Capture the cell that displays the provided text and extract its (X, Y) central coordinate. 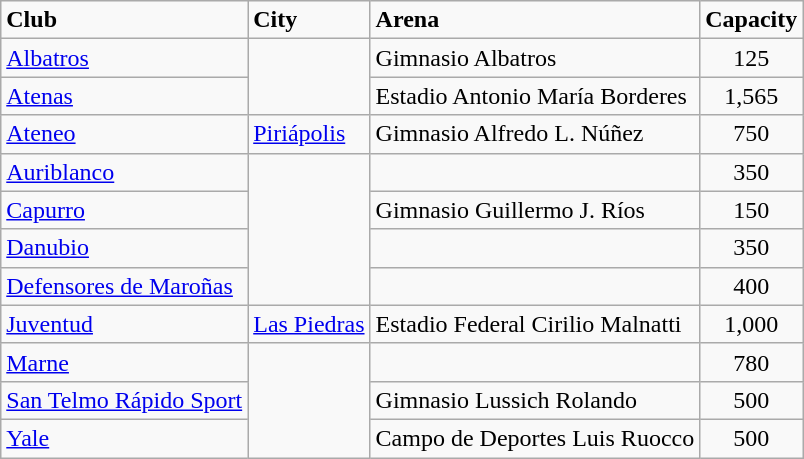
125 (752, 58)
Capurro (124, 210)
Club (124, 20)
Gimnasio Alfredo L. Núñez (535, 134)
150 (752, 210)
City (309, 20)
Estadio Antonio María Borderes (535, 96)
1,000 (752, 324)
1,565 (752, 96)
Gimnasio Lussich Rolando (535, 400)
Gimnasio Guillermo J. Ríos (535, 210)
780 (752, 362)
Auriblanco (124, 172)
Marne (124, 362)
Albatros (124, 58)
Defensores de Maroñas (124, 286)
Arena (535, 20)
Gimnasio Albatros (535, 58)
400 (752, 286)
Piriápolis (309, 134)
750 (752, 134)
Las Piedras (309, 324)
Campo de Deportes Luis Ruocco (535, 438)
Danubio (124, 248)
Yale (124, 438)
Ateneo (124, 134)
San Telmo Rápido Sport (124, 400)
Atenas (124, 96)
Estadio Federal Cirilio Malnatti (535, 324)
Capacity (752, 20)
Juventud (124, 324)
